Pinpoint the cell where the given text exists, returning its [x, y] midpoint coordinate. 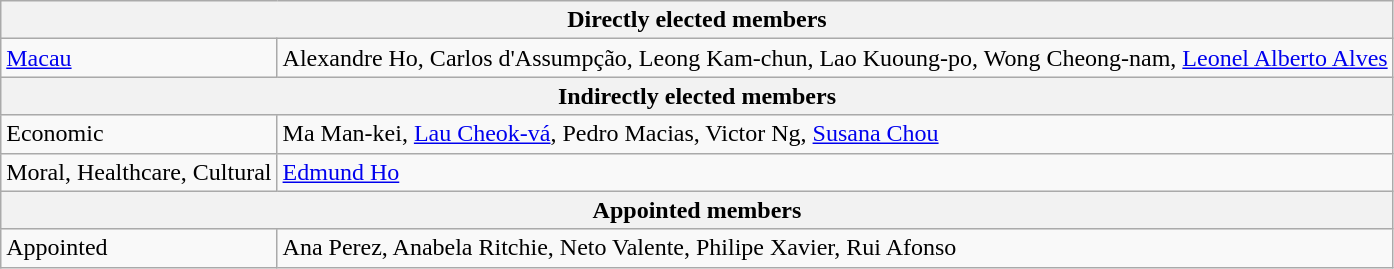
Ma Man-kei, Lau Cheok-vá, Pedro Macias, Victor Ng, Susana Chou [835, 134]
Moral, Healthcare, Cultural [139, 172]
Macau [139, 58]
Alexandre Ho, Carlos d'Assumpção, Leong Kam-chun, Lao Kuoung-po, Wong Cheong-nam, Leonel Alberto Alves [835, 58]
Economic [139, 134]
Ana Perez, Anabela Ritchie, Neto Valente, Philipe Xavier, Rui Afonso [835, 248]
Appointed members [697, 210]
Indirectly elected members [697, 96]
Edmund Ho [835, 172]
Directly elected members [697, 20]
Appointed [139, 248]
